Capture the cell that displays the provided text and extract its (x, y) central coordinate. 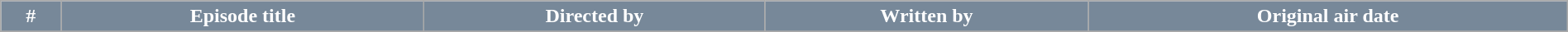
Original air date (1328, 16)
Episode title (243, 16)
# (31, 16)
Written by (926, 16)
Directed by (595, 16)
